Determine the (x, y) coordinate at the center of the cell enclosing the given text.  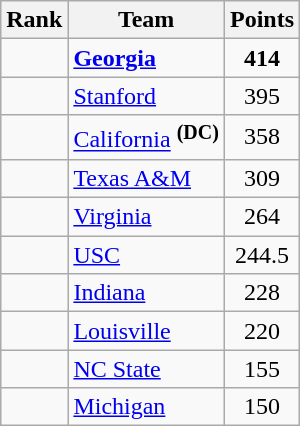
244.5 (262, 255)
USC (146, 255)
Georgia (146, 58)
Indiana (146, 293)
Michigan (146, 407)
Texas A&M (146, 178)
228 (262, 293)
155 (262, 369)
264 (262, 217)
220 (262, 331)
150 (262, 407)
395 (262, 96)
Rank (34, 20)
Stanford (146, 96)
358 (262, 138)
Team (146, 20)
NC State (146, 369)
414 (262, 58)
Louisville (146, 331)
309 (262, 178)
Points (262, 20)
Virginia (146, 217)
California (DC) (146, 138)
